Provide the (X, Y) coordinate of the cell's center where the given text is located.  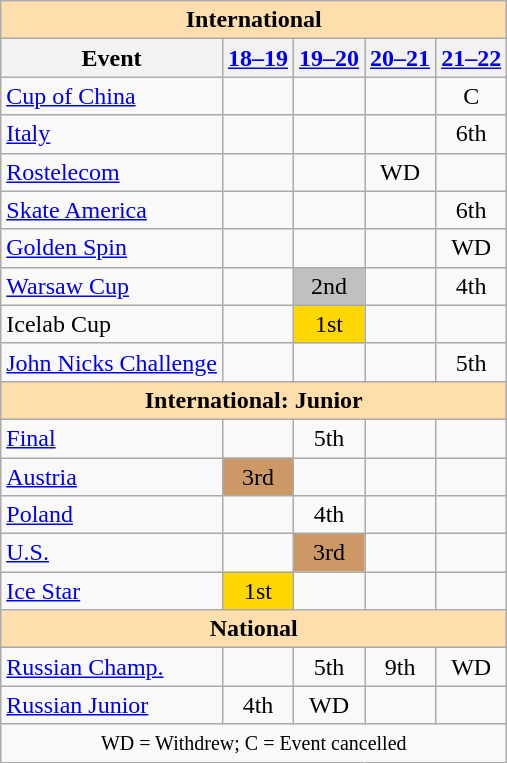
2nd (330, 286)
Cup of China (112, 96)
21–22 (472, 58)
U.S. (112, 553)
18–19 (258, 58)
9th (400, 667)
International: Junior (254, 400)
Poland (112, 515)
Warsaw Cup (112, 286)
19–20 (330, 58)
Event (112, 58)
Ice Star (112, 591)
National (254, 629)
Rostelecom (112, 172)
Icelab Cup (112, 324)
Russian Champ. (112, 667)
20–21 (400, 58)
Skate America (112, 210)
International (254, 20)
John Nicks Challenge (112, 362)
Austria (112, 477)
Russian Junior (112, 705)
WD = Withdrew; C = Event cancelled (254, 743)
Golden Spin (112, 248)
Final (112, 438)
Italy (112, 134)
C (472, 96)
